Pinpoint the cell where the given text exists, returning its (X, Y) midpoint coordinate. 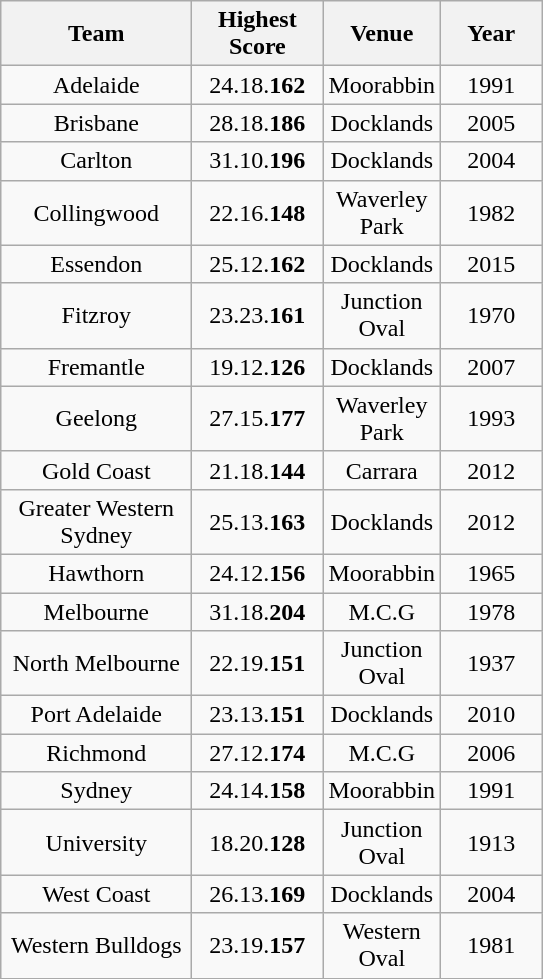
Fitzroy (96, 316)
Highest Score (258, 34)
27.15.177 (258, 418)
1993 (492, 418)
1978 (492, 611)
2005 (492, 123)
22.19.151 (258, 664)
West Coast (96, 894)
1937 (492, 664)
Collingwood (96, 212)
1982 (492, 212)
23.23.161 (258, 316)
Carlton (96, 161)
31.18.204 (258, 611)
2015 (492, 264)
22.16.148 (258, 212)
1965 (492, 573)
2006 (492, 753)
24.12.156 (258, 573)
Year (492, 34)
Melbourne (96, 611)
1913 (492, 842)
Sydney (96, 791)
Geelong (96, 418)
Venue (382, 34)
24.14.158 (258, 791)
1970 (492, 316)
19.12.126 (258, 367)
Fremantle (96, 367)
Team (96, 34)
28.18.186 (258, 123)
Brisbane (96, 123)
Hawthorn (96, 573)
31.10.196 (258, 161)
18.20.128 (258, 842)
25.13.163 (258, 522)
Adelaide (96, 85)
Western Oval (382, 946)
26.13.169 (258, 894)
25.12.162 (258, 264)
21.18.144 (258, 470)
Richmond (96, 753)
North Melbourne (96, 664)
Essendon (96, 264)
Western Bulldogs (96, 946)
1981 (492, 946)
Carrara (382, 470)
23.19.157 (258, 946)
Port Adelaide (96, 715)
University (96, 842)
2007 (492, 367)
27.12.174 (258, 753)
23.13.151 (258, 715)
24.18.162 (258, 85)
2010 (492, 715)
Greater Western Sydney (96, 522)
Gold Coast (96, 470)
